Detect which cell encompasses the target text, then output its [X, Y] center coordinate. 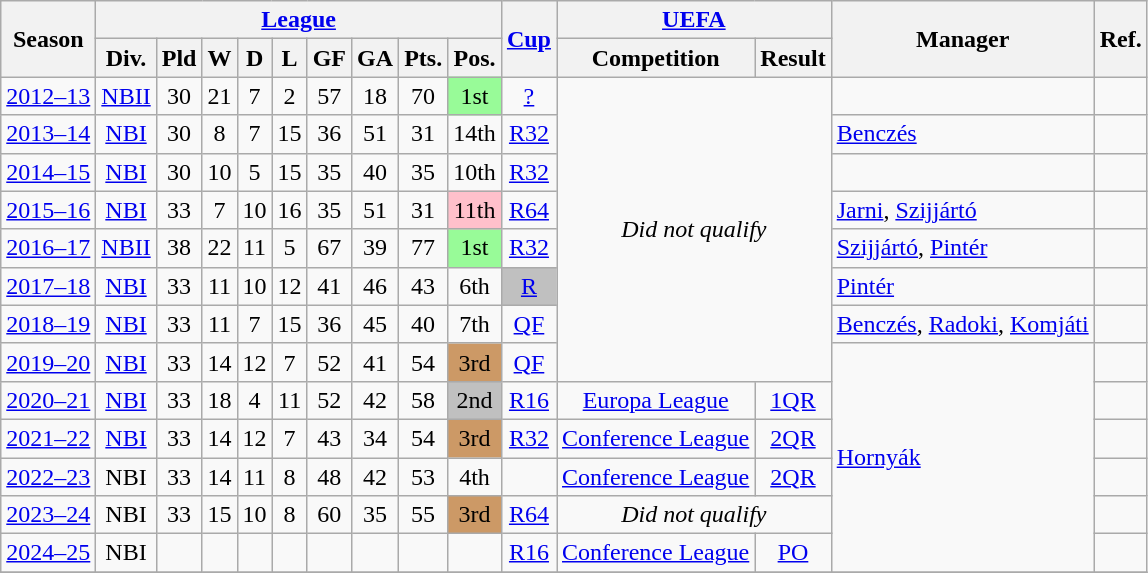
2nd [475, 400]
Manager [962, 39]
2022–23 [48, 477]
2016–17 [48, 248]
22 [220, 248]
GF [329, 58]
? [528, 96]
Div. [126, 58]
4th [475, 477]
2 [290, 96]
2014–15 [48, 172]
R [528, 286]
Competition [655, 58]
2017–18 [48, 286]
2023–24 [48, 515]
2024–25 [48, 553]
53 [424, 477]
2019–20 [48, 362]
6th [475, 286]
Pld [179, 58]
58 [424, 400]
2021–22 [48, 438]
67 [329, 248]
77 [424, 248]
55 [424, 515]
Benczés, Radoki, Komjáti [962, 324]
W [220, 58]
16 [290, 210]
Szijjártó, Pintér [962, 248]
10th [475, 172]
Benczés [962, 134]
57 [329, 96]
48 [329, 477]
2015–16 [48, 210]
39 [376, 248]
Cup [528, 39]
60 [329, 515]
PO [793, 553]
2012–13 [48, 96]
UEFA [694, 20]
L [290, 58]
2013–14 [48, 134]
38 [179, 248]
14th [475, 134]
Pts. [424, 58]
Europa League [655, 400]
21 [220, 96]
1QR [793, 400]
League [299, 20]
46 [376, 286]
Result [793, 58]
Ref. [1120, 39]
11th [475, 210]
Hornyák [962, 457]
2018–19 [48, 324]
34 [376, 438]
Pos. [475, 58]
45 [376, 324]
70 [424, 96]
D [254, 58]
7th [475, 324]
2020–21 [48, 400]
Pintér [962, 286]
Jarni, Szijjártó [962, 210]
4 [254, 400]
GA [376, 58]
Season [48, 39]
